Return (X, Y) of the center of cell containing provided text 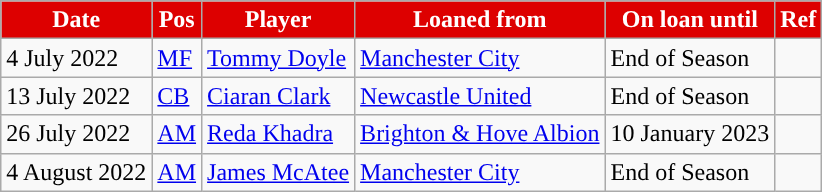
Reda Khadra (278, 134)
Player (278, 20)
26 July 2022 (76, 134)
James McAtee (278, 172)
13 July 2022 (76, 96)
Pos (177, 20)
10 January 2023 (690, 134)
On loan until (690, 20)
Newcastle United (480, 96)
CB (177, 96)
Date (76, 20)
4 August 2022 (76, 172)
4 July 2022 (76, 58)
MF (177, 58)
Ref (798, 20)
Tommy Doyle (278, 58)
Loaned from (480, 20)
Brighton & Hove Albion (480, 134)
Ciaran Clark (278, 96)
